Detect which cell encompasses the target text, then output its [X, Y] center coordinate. 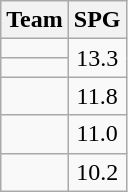
13.3 [97, 58]
SPG [97, 20]
Team [35, 20]
11.8 [97, 96]
11.0 [97, 134]
10.2 [97, 172]
